For the text-containing cell, return its midpoint in (x, y) coordinate format. 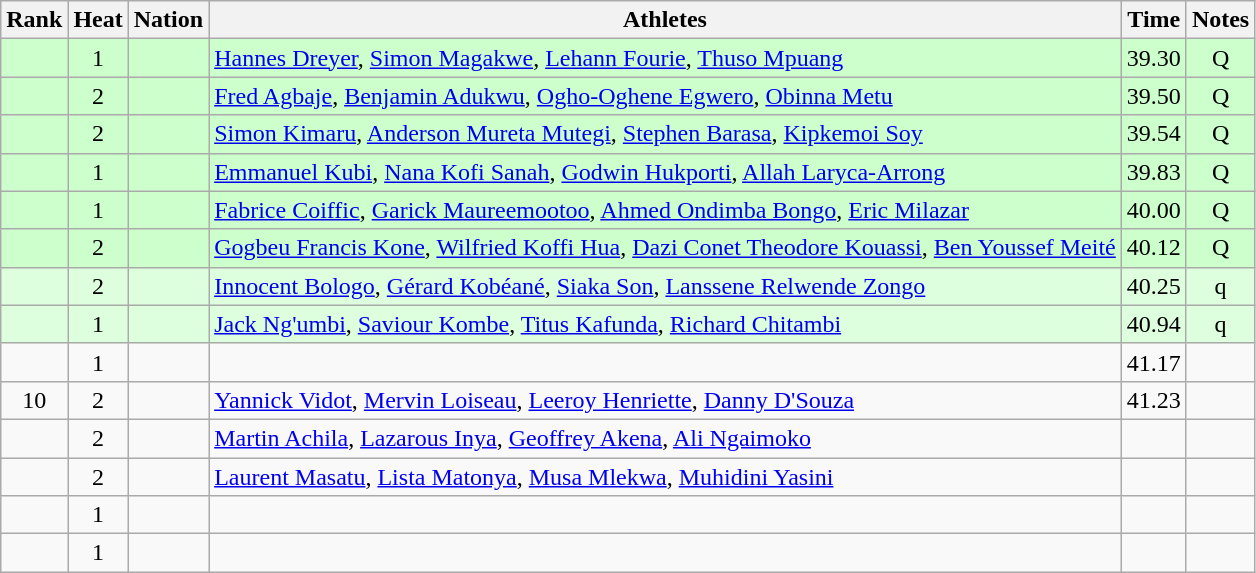
Time (1154, 20)
40.94 (1154, 324)
Hannes Dreyer, Simon Magakwe, Lehann Fourie, Thuso Mpuang (666, 58)
Rank (34, 20)
Nation (168, 20)
Innocent Bologo, Gérard Kobéané, Siaka Son, Lanssene Relwende Zongo (666, 286)
40.25 (1154, 286)
Simon Kimaru, Anderson Mureta Mutegi, Stephen Barasa, Kipkemoi Soy (666, 134)
41.17 (1154, 362)
41.23 (1154, 400)
Notes (1220, 20)
39.30 (1154, 58)
Yannick Vidot, Mervin Loiseau, Leeroy Henriette, Danny D'Souza (666, 400)
Laurent Masatu, Lista Matonya, Musa Mlekwa, Muhidini Yasini (666, 477)
39.83 (1154, 172)
Jack Ng'umbi, Saviour Kombe, Titus Kafunda, Richard Chitambi (666, 324)
Gogbeu Francis Kone, Wilfried Koffi Hua, Dazi Conet Theodore Kouassi, Ben Youssef Meité (666, 248)
39.50 (1154, 96)
Fred Agbaje, Benjamin Adukwu, Ogho-Oghene Egwero, Obinna Metu (666, 96)
10 (34, 400)
Emmanuel Kubi, Nana Kofi Sanah, Godwin Hukporti, Allah Laryca-Arrong (666, 172)
39.54 (1154, 134)
Fabrice Coiffic, Garick Maureemootoo, Ahmed Ondimba Bongo, Eric Milazar (666, 210)
Martin Achila, Lazarous Inya, Geoffrey Akena, Ali Ngaimoko (666, 438)
Athletes (666, 20)
40.00 (1154, 210)
40.12 (1154, 248)
Heat (98, 20)
